Output the [X, Y] coordinate of the center of the cell containing the given text.  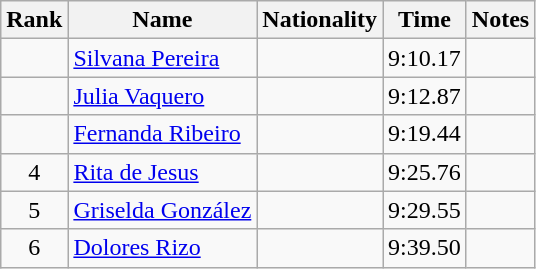
Julia Vaquero [162, 96]
9:29.55 [425, 210]
6 [34, 248]
Nationality [320, 20]
9:25.76 [425, 172]
9:19.44 [425, 134]
Silvana Pereira [162, 58]
Griselda González [162, 210]
9:10.17 [425, 58]
Rita de Jesus [162, 172]
5 [34, 210]
Time [425, 20]
Notes [500, 20]
Rank [34, 20]
9:39.50 [425, 248]
Fernanda Ribeiro [162, 134]
4 [34, 172]
Name [162, 20]
Dolores Rizo [162, 248]
9:12.87 [425, 96]
